Search for the cell housing the specified text and yield its (X, Y) center coordinate. 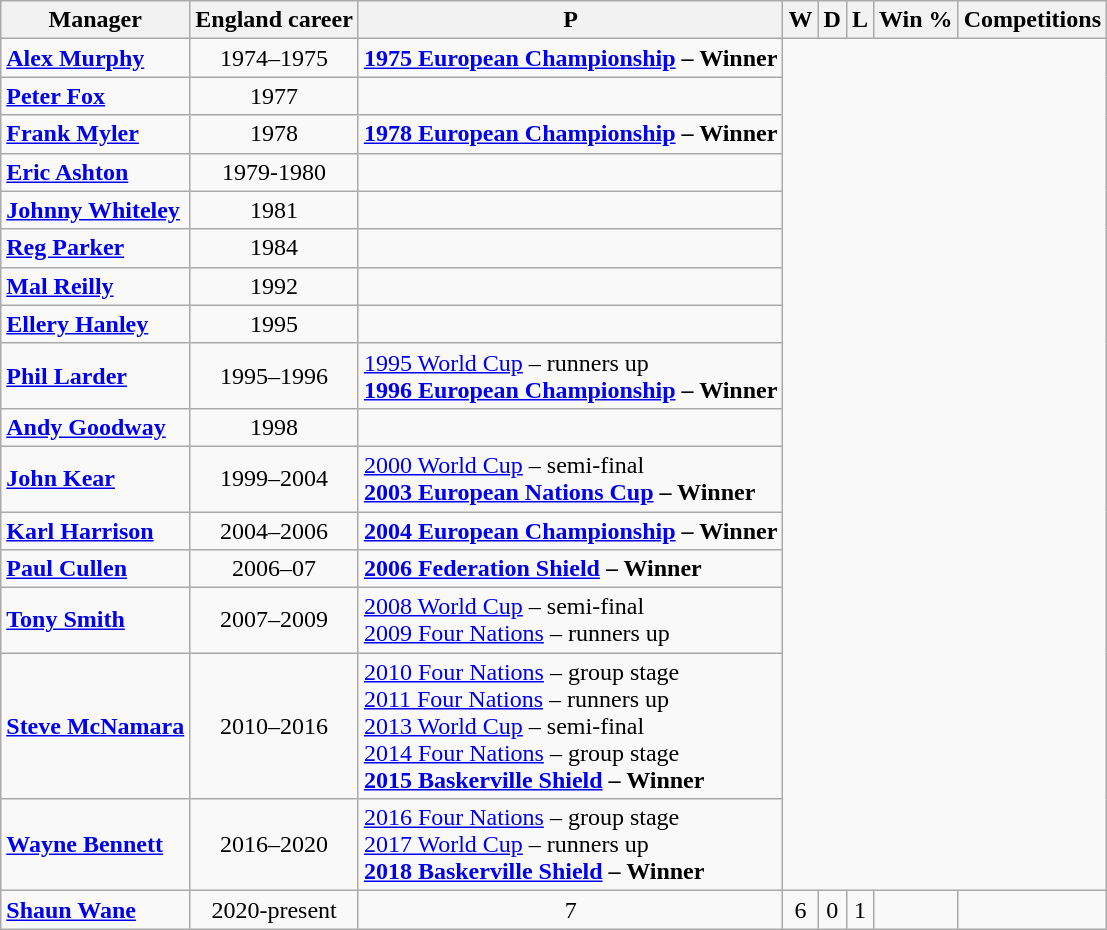
Frank Myler (96, 134)
1978 European Championship – Winner (570, 134)
L (860, 20)
2000 World Cup – semi-final 2003 European Nations Cup – Winner (570, 478)
Ellery Hanley (96, 324)
Johnny Whiteley (96, 210)
Win % (916, 20)
2016 Four Nations – group stage2017 World Cup – runners up2018 Baskerville Shield – Winner (570, 845)
England career (274, 20)
2006 Federation Shield – Winner (570, 569)
2016–2020 (274, 845)
1995 World Cup – runners up 1996 European Championship – Winner (570, 376)
2004 European Championship – Winner (570, 531)
2020-present (274, 910)
Karl Harrison (96, 531)
2004–2006 (274, 531)
Eric Ashton (96, 172)
1 (860, 910)
Shaun Wane (96, 910)
1999–2004 (274, 478)
Wayne Bennett (96, 845)
Peter Fox (96, 96)
6 (800, 910)
0 (832, 910)
1992 (274, 286)
1974–1975 (274, 58)
Steve McNamara (96, 726)
7 (570, 910)
2010–2016 (274, 726)
Phil Larder (96, 376)
Reg Parker (96, 248)
John Kear (96, 478)
Paul Cullen (96, 569)
1995 (274, 324)
1975 European Championship – Winner (570, 58)
Alex Murphy (96, 58)
D (832, 20)
1984 (274, 248)
1978 (274, 134)
1998 (274, 427)
2007–2009 (274, 620)
1977 (274, 96)
1995–1996 (274, 376)
Competitions (1032, 20)
Tony Smith (96, 620)
P (570, 20)
1981 (274, 210)
Andy Goodway (96, 427)
1979-1980 (274, 172)
W (800, 20)
Manager (96, 20)
2008 World Cup – semi-final2009 Four Nations – runners up (570, 620)
2006–07 (274, 569)
Mal Reilly (96, 286)
